Pinpoint the cell where the given text exists, returning its [x, y] midpoint coordinate. 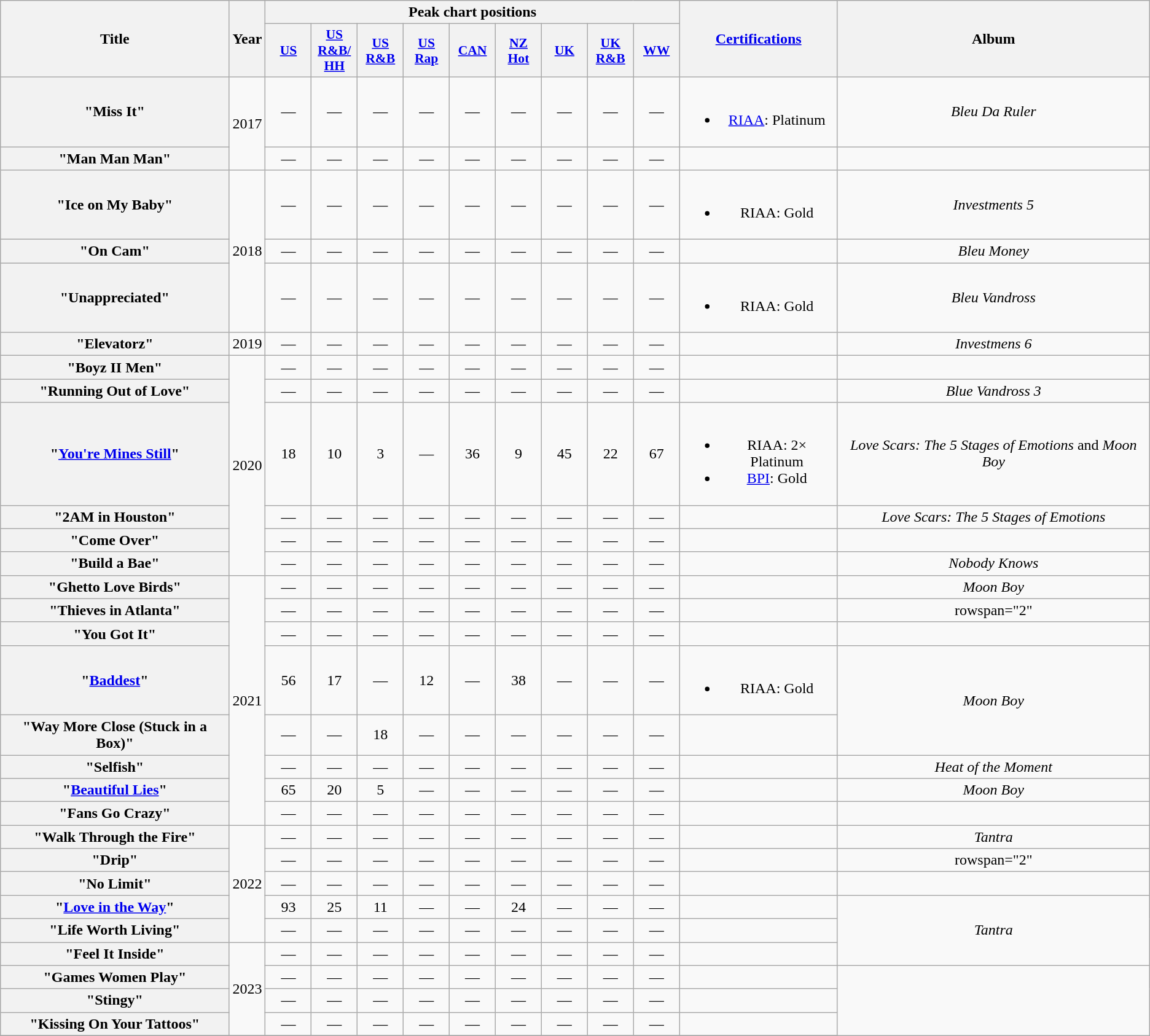
WW [656, 50]
25 [334, 907]
"Unappreciated" [115, 297]
"Kissing On Your Tattoos" [115, 1024]
"Walk Through the Fire" [115, 837]
"Miss It" [115, 112]
Title [115, 39]
24 [518, 907]
"Love in the Way" [115, 907]
USRap [426, 50]
"Feel It Inside" [115, 954]
Certifications [758, 39]
"Ghetto Love Birds" [115, 587]
"On Cam" [115, 251]
"Stingy" [115, 1000]
"Man Man Man" [115, 158]
2023 [247, 989]
"Elevatorz" [115, 344]
20 [334, 790]
Bleu Vandross [993, 297]
"You Got It" [115, 634]
CAN [473, 50]
"Life Worth Living" [115, 930]
RIAA: 2× PlatinumBPI: Gold [758, 453]
10 [334, 453]
"Fans Go Crazy" [115, 814]
Heat of the Moment [993, 766]
22 [611, 453]
UK [564, 50]
"Come Over" [115, 540]
"Way More Close (Stuck in a Box)" [115, 735]
"Build a Bae" [115, 563]
"Selfish" [115, 766]
Year [247, 39]
2019 [247, 344]
"Ice on My Baby" [115, 205]
RIAA: Platinum [758, 112]
Bleu Da Ruler [993, 112]
US [289, 50]
45 [564, 453]
56 [289, 680]
Blue Vandross 3 [993, 391]
Love Scars: The 5 Stages of Emotions and Moon Boy [993, 453]
"Games Women Play" [115, 977]
2022 [247, 884]
"Running Out of Love" [115, 391]
93 [289, 907]
2018 [247, 251]
Bleu Money [993, 251]
67 [656, 453]
Love Scars: The 5 Stages of Emotions [993, 517]
"No Limit" [115, 884]
Nobody Knows [993, 563]
Investments 5 [993, 205]
9 [518, 453]
2020 [247, 466]
3 [381, 453]
"You're Mines Still" [115, 453]
Investmens 6 [993, 344]
11 [381, 907]
5 [381, 790]
NZHot [518, 50]
38 [518, 680]
"Baddest" [115, 680]
12 [426, 680]
"Drip" [115, 860]
65 [289, 790]
"Beautiful Lies" [115, 790]
"2AM in Houston" [115, 517]
17 [334, 680]
USR&B [381, 50]
USR&B/HH [334, 50]
UKR&B [611, 50]
Peak chart positions [472, 12]
2021 [247, 700]
"Boyz II Men" [115, 367]
"Thieves in Atlanta" [115, 610]
Album [993, 39]
36 [473, 453]
2017 [247, 123]
